For the text-containing cell, return its midpoint in [x, y] coordinate format. 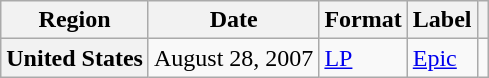
Epic [442, 58]
August 28, 2007 [233, 58]
Label [442, 20]
Format [363, 20]
LP [363, 58]
United States [75, 58]
Date [233, 20]
Region [75, 20]
